Identify which cell holds the provided text, then report its (X, Y) central coordinate. 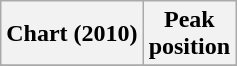
Peakposition (189, 34)
Chart (2010) (72, 34)
